Return (x, y) of the center of cell containing provided text 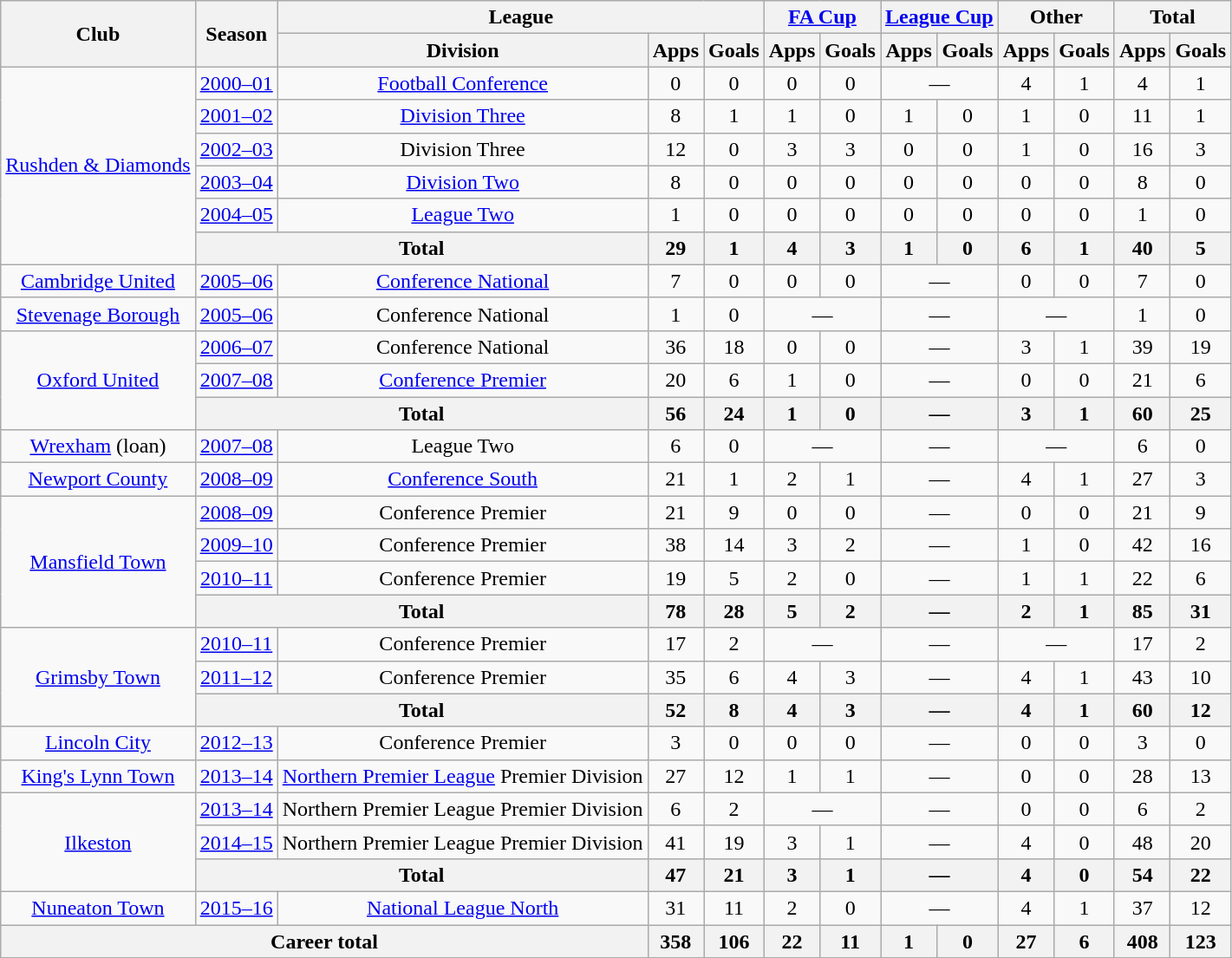
39 (1142, 347)
Division (463, 50)
14 (734, 545)
Oxford United (98, 380)
43 (1142, 677)
36 (675, 347)
Conference South (463, 479)
Nuneaton Town (98, 908)
2015–16 (236, 908)
Club (98, 34)
85 (1142, 611)
Football Conference (463, 83)
National League North (463, 908)
Ilkeston (98, 842)
54 (1142, 875)
106 (734, 941)
408 (1142, 941)
Mansfield Town (98, 562)
25 (1201, 414)
2011–12 (236, 677)
Stevenage Borough (98, 314)
Division Two (463, 182)
Cambridge United (98, 281)
2003–04 (236, 182)
47 (675, 875)
123 (1201, 941)
Other (1056, 17)
358 (675, 941)
Season (236, 34)
29 (675, 248)
2004–05 (236, 215)
2006–07 (236, 347)
2002–03 (236, 149)
40 (1142, 248)
Wrexham (loan) (98, 446)
Rushden & Diamonds (98, 166)
18 (734, 347)
League (520, 17)
FA Cup (822, 17)
24 (734, 414)
38 (675, 545)
42 (1142, 545)
League Cup (940, 17)
56 (675, 414)
2012–13 (236, 743)
2009–10 (236, 545)
2001–02 (236, 116)
Grimsby Town (98, 677)
King's Lynn Town (98, 776)
2000–01 (236, 83)
41 (675, 842)
Lincoln City (98, 743)
52 (675, 710)
10 (1201, 677)
48 (1142, 842)
13 (1201, 776)
Newport County (98, 479)
78 (675, 611)
37 (1142, 908)
35 (675, 677)
2014–15 (236, 842)
Career total (324, 941)
